Return the [x, y] coordinate for the center point of the cell that contains the specified text.  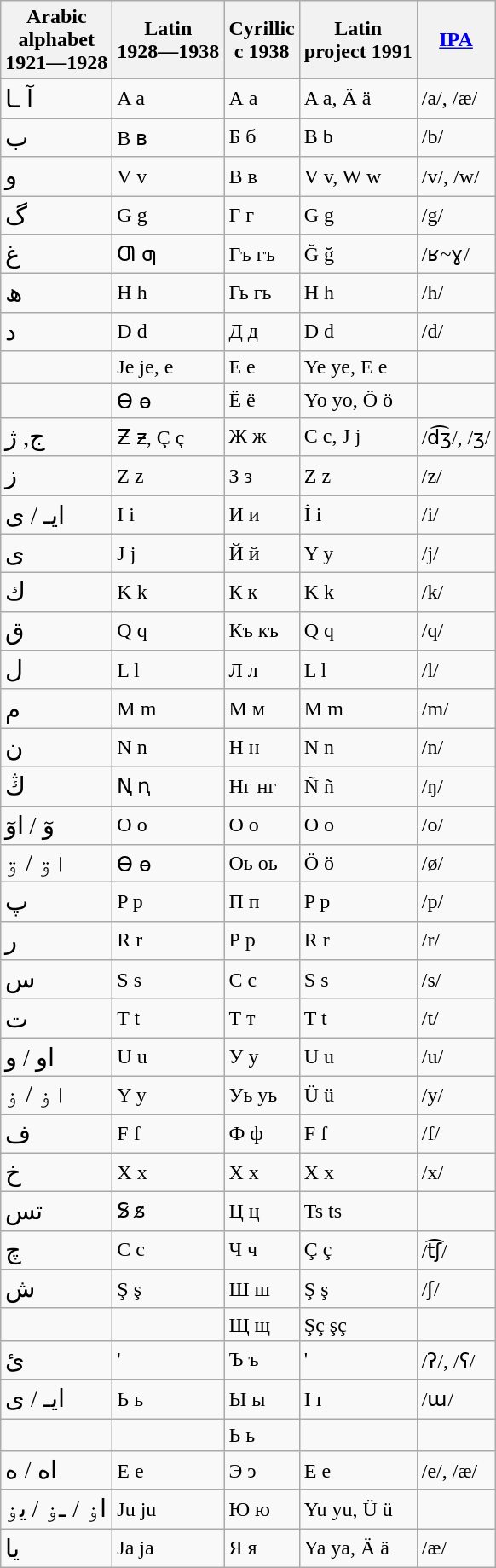
ی [56, 553]
V v, W w [358, 176]
/q/ [456, 631]
С с [262, 980]
Р р [262, 940]
У у [262, 1057]
اۏ / ۏ [56, 1095]
/y/ [456, 1095]
Ё ё [262, 401]
/f/ [456, 1133]
/u/ [456, 1057]
/a/, /æ/ [456, 99]
ایـ / ی [56, 1399]
/ʁ~ɣ/ [456, 254]
/x/ [456, 1172]
Оь оь [262, 864]
B b [358, 137]
/ŋ/ [456, 786]
و [56, 176]
/p/ [456, 902]
/g/ [456, 216]
/s/ [456, 980]
Şç şç [358, 1324]
Г г [262, 216]
B ʙ [169, 137]
IPA [456, 40]
/ʔ/, /ʕ/ [456, 1360]
/e/, /æ/ [456, 1471]
ر [56, 940]
/l/ [456, 670]
آ ـا [56, 99]
Ф ф [262, 1133]
A a, Ä ä [358, 99]
/b/ [456, 137]
О о [262, 825]
/d͡ʒ/, /ʒ/ [456, 437]
S̷ s̷ [169, 1212]
Н н [262, 748]
ق [56, 631]
İ i [358, 514]
П п [262, 902]
V v [169, 176]
/ɯ/ [456, 1399]
Э э [262, 1471]
М м [262, 709]
ش [56, 1289]
З з [262, 476]
Ya ya, Ä ä [358, 1548]
Щ щ [262, 1324]
Ğ ğ [358, 254]
Ƶ ƶ, Ç ç [169, 437]
Л л [262, 670]
Ю ю [262, 1509]
اوٓ‎‎‎ / وٓ‎‎‎ [56, 825]
خ [56, 1172]
غ [56, 254]
ز [56, 476]
C c, J j [358, 437]
یا [56, 1548]
/m/ [456, 709]
/ʃ/ [456, 1289]
Ü ü [358, 1095]
د [56, 332]
ڭ [56, 786]
ھ [56, 293]
Ш ш [262, 1289]
Yo yo, Ö ö [358, 401]
Je je, e [169, 367]
Й й [262, 553]
Ц ц [262, 1212]
Yu yu, Ü ü [358, 1509]
Ja ja [169, 1548]
Ƣ ƣ [169, 254]
К к [262, 593]
Гъ гъ [262, 254]
Уь уь [262, 1095]
چ [56, 1250]
A a [169, 99]
Latinproject 1991 [358, 40]
Ñ ñ [358, 786]
В в [262, 176]
/r/ [456, 940]
ف [56, 1133]
او / و [56, 1057]
Т т [262, 1018]
Б б [262, 137]
I i [169, 514]
/t/ [456, 1018]
Я я [262, 1548]
ئ [56, 1360]
Е е [262, 367]
/z/ [456, 476]
/n/ [456, 748]
/k/ [456, 593]
/o/ [456, 825]
ب [56, 137]
/i/ [456, 514]
Нг нг [262, 786]
/æ/ [456, 1548]
/t͡ʃ/ [456, 1250]
تس [56, 1212]
Latin 1928—1938 [169, 40]
س [56, 980]
C c [169, 1250]
Cyrillic c 1938 [262, 40]
I ı [358, 1399]
ل [56, 670]
ت [56, 1018]
Д д [262, 332]
Ы ы [262, 1399]
اه / ه [56, 1471]
Ç ç [358, 1250]
J j [169, 553]
Arabic alphabet 1921—1928 [56, 40]
اۊ / ۊ [56, 864]
گ [56, 216]
Ч ч [262, 1250]
ایـ‌ / ی [56, 514]
/h/ [456, 293]
Х х [262, 1172]
Ъ ъ [262, 1360]
Ju ju [169, 1509]
/ø/ [456, 864]
/d/ [456, 332]
Гь гь [262, 293]
/j/ [456, 553]
Къ къ [262, 631]
Ts ts [358, 1212]
Ye ye, E e [358, 367]
ن [56, 748]
/v/, /w/ [456, 176]
ج, ژ [56, 437]
Ꞑ ꞑ [169, 786]
А а [262, 99]
م [56, 709]
پ [56, 902]
اۏ / ـۏ / یۏ [56, 1509]
ك [56, 593]
И и [262, 514]
Ö ö [358, 864]
Ж ж [262, 437]
